Pinpoint the cell where the given text exists, returning its (x, y) midpoint coordinate. 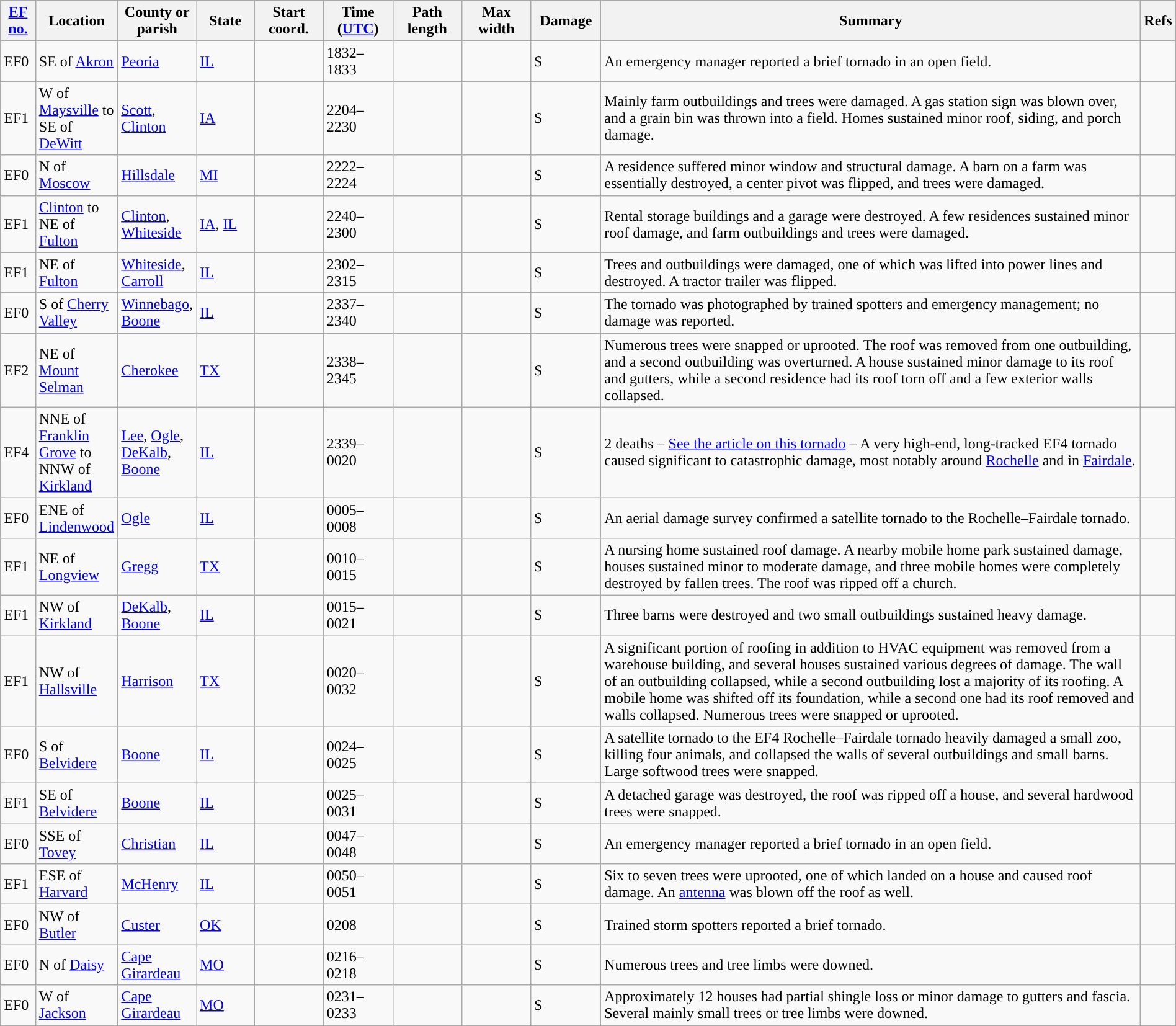
Approximately 12 houses had partial shingle loss or minor damage to gutters and fascia. Several mainly small trees or tree limbs were downed. (871, 1005)
1832–1833 (358, 61)
0231–0233 (358, 1005)
S of Belvidere (77, 755)
Start coord. (289, 21)
OK (226, 924)
0050–0051 (358, 885)
NE of Mount Selman (77, 370)
A detached garage was destroyed, the roof was ripped off a house, and several hardwood trees were snapped. (871, 804)
Trees and outbuildings were damaged, one of which was lifted into power lines and destroyed. A tractor trailer was flipped. (871, 273)
State (226, 21)
Gregg (158, 566)
IA (226, 118)
Winnebago, Boone (158, 313)
Rental storage buildings and a garage were destroyed. A few residences sustained minor roof damage, and farm outbuildings and trees were damaged. (871, 224)
Harrison (158, 680)
An aerial damage survey confirmed a satellite tornado to the Rochelle–Fairdale tornado. (871, 517)
Time (UTC) (358, 21)
2240–2300 (358, 224)
2204–2230 (358, 118)
S of Cherry Valley (77, 313)
IA, IL (226, 224)
N of Daisy (77, 965)
SE of Belvidere (77, 804)
Damage (566, 21)
MI (226, 175)
Custer (158, 924)
SE of Akron (77, 61)
Ogle (158, 517)
0015–0021 (358, 615)
DeKalb, Boone (158, 615)
NE of Longview (77, 566)
0047–0048 (358, 844)
SSE of Tovey (77, 844)
Summary (871, 21)
Numerous trees and tree limbs were downed. (871, 965)
0216–0218 (358, 965)
EF4 (19, 452)
Scott, Clinton (158, 118)
NNE of Franklin Grove to NNW of Kirkland (77, 452)
EF no. (19, 21)
Three barns were destroyed and two small outbuildings sustained heavy damage. (871, 615)
W of Jackson (77, 1005)
Location (77, 21)
2339–0020 (358, 452)
NW of Hallsville (77, 680)
Cherokee (158, 370)
2222–2224 (358, 175)
Six to seven trees were uprooted, one of which landed on a house and caused roof damage. An antenna was blown off the roof as well. (871, 885)
W of Maysville to SE of DeWitt (77, 118)
NW of Butler (77, 924)
EF2 (19, 370)
Peoria (158, 61)
ESE of Harvard (77, 885)
Clinton, Whiteside (158, 224)
Max width (496, 21)
NW of Kirkland (77, 615)
0025–0031 (358, 804)
Lee, Ogle, DeKalb, Boone (158, 452)
N of Moscow (77, 175)
2337–2340 (358, 313)
Trained storm spotters reported a brief tornado. (871, 924)
ENE of Lindenwood (77, 517)
0020–0032 (358, 680)
0208 (358, 924)
County or parish (158, 21)
2338–2345 (358, 370)
0010–0015 (358, 566)
0024–0025 (358, 755)
Whiteside, Carroll (158, 273)
2302–2315 (358, 273)
Hillsdale (158, 175)
0005–0008 (358, 517)
Christian (158, 844)
Path length (427, 21)
Refs (1158, 21)
McHenry (158, 885)
Clinton to NE of Fulton (77, 224)
NE of Fulton (77, 273)
The tornado was photographed by trained spotters and emergency management; no damage was reported. (871, 313)
